Capture the cell that displays the provided text and extract its [x, y] central coordinate. 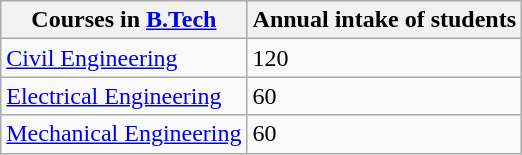
Courses in B.Tech [124, 20]
120 [384, 58]
Electrical Engineering [124, 96]
Civil Engineering [124, 58]
Annual intake of students [384, 20]
Mechanical Engineering [124, 134]
